Extract the [x, y] coordinate from the center of the cell holding the provided text.  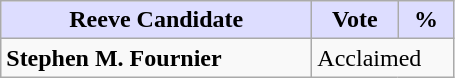
Acclaimed [383, 58]
Reeve Candidate [156, 20]
% [426, 20]
Vote [355, 20]
Stephen M. Fournier [156, 58]
